Pinpoint the cell where the given text exists, returning its [X, Y] midpoint coordinate. 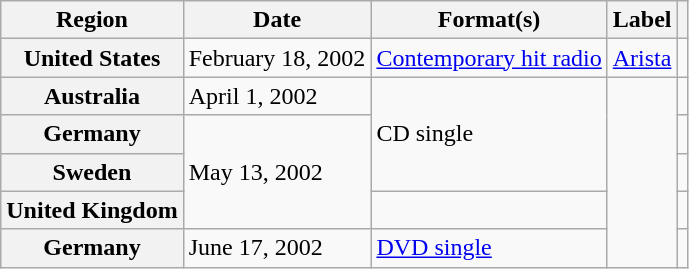
United States [92, 58]
Sweden [92, 172]
Date [277, 20]
Region [92, 20]
February 18, 2002 [277, 58]
May 13, 2002 [277, 172]
Australia [92, 96]
DVD single [489, 248]
United Kingdom [92, 210]
Arista [642, 58]
April 1, 2002 [277, 96]
Contemporary hit radio [489, 58]
Label [642, 20]
CD single [489, 134]
Format(s) [489, 20]
June 17, 2002 [277, 248]
